Pinpoint the cell where the given text exists, returning its [X, Y] midpoint coordinate. 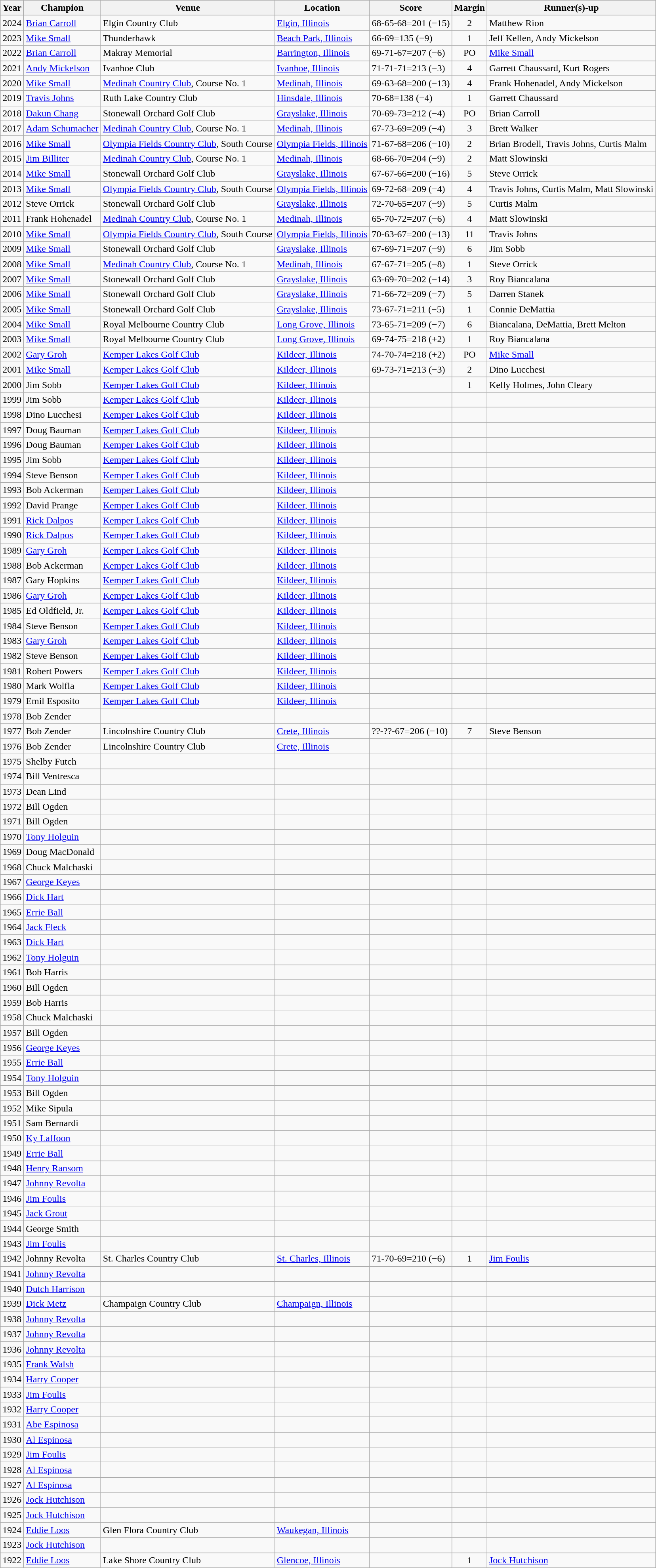
70-68=138 (−4) [411, 98]
Adam Schumacher [62, 128]
1992 [12, 505]
Champaign Country Club [188, 1304]
1979 [12, 701]
2019 [12, 98]
Robert Powers [62, 671]
70-69-73=212 (−4) [411, 113]
67-67-71=205 (−8) [411, 264]
1946 [12, 1199]
Dick Metz [62, 1304]
1975 [12, 761]
1941 [12, 1274]
Jack Grout [62, 1214]
1972 [12, 807]
1944 [12, 1229]
Curtis Malm [571, 204]
2021 [12, 68]
1923 [12, 1545]
Abe Espinosa [62, 1425]
2009 [12, 249]
1927 [12, 1485]
??-??-67=206 (−10) [411, 731]
1985 [12, 611]
1986 [12, 596]
1955 [12, 1063]
2004 [12, 324]
St. Charles, Illinois [322, 1259]
1991 [12, 520]
Brett Walker [571, 128]
Garrett Chaussard, Kurt Rogers [571, 68]
1962 [12, 957]
1942 [12, 1259]
1987 [12, 580]
Elgin, Illinois [322, 23]
1924 [12, 1530]
1926 [12, 1500]
Champion [62, 8]
1947 [12, 1184]
1930 [12, 1440]
Mike Sipula [62, 1108]
Waukegan, Illinois [322, 1530]
69-71-67=207 (−6) [411, 53]
1965 [12, 912]
Runner(s)-up [571, 8]
67-73-69=209 (−4) [411, 128]
1933 [12, 1394]
73-67-71=211 (−5) [411, 309]
2002 [12, 354]
Beach Park, Illinois [322, 38]
1952 [12, 1108]
1980 [12, 686]
1928 [12, 1470]
1958 [12, 1018]
George Smith [62, 1229]
1959 [12, 1003]
St. Charles Country Club [188, 1259]
1966 [12, 897]
Elgin Country Club [188, 23]
71-67-68=206 (−10) [411, 143]
65-70-72=207 (−6) [411, 219]
2005 [12, 309]
Biancalana, DeMattia, Brett Melton [571, 324]
Sam Bernardi [62, 1123]
1968 [12, 867]
1961 [12, 972]
1922 [12, 1560]
Dean Lind [62, 792]
1951 [12, 1123]
1948 [12, 1168]
71-70-69=210 (−6) [411, 1259]
Venue [188, 8]
2020 [12, 83]
1971 [12, 822]
Ivanhoe, Illinois [322, 68]
Andy Mickelson [62, 68]
2003 [12, 339]
1935 [12, 1364]
2012 [12, 204]
2013 [12, 189]
Jim Billiter [62, 158]
66-69=135 (−9) [411, 38]
69-63-68=200 (−13) [411, 83]
1984 [12, 626]
Margin [469, 8]
Hinsdale, Illinois [322, 98]
2010 [12, 234]
David Prange [62, 505]
Champaign, Illinois [322, 1304]
Ruth Lake Country Club [188, 98]
1925 [12, 1515]
Jack Fleck [62, 927]
2011 [12, 219]
2006 [12, 294]
Connie DeMattia [571, 309]
Emil Esposito [62, 701]
Shelby Futch [62, 761]
1996 [12, 445]
11 [469, 234]
Glencoe, Illinois [322, 1560]
74-70-74=218 (+2) [411, 354]
1998 [12, 415]
Travis Johns, Curtis Malm, Matt Slowinski [571, 189]
1999 [12, 400]
63-69-70=202 (−14) [411, 279]
2024 [12, 23]
Year [12, 8]
7 [469, 731]
Jeff Kellen, Andy Mickelson [571, 38]
1943 [12, 1244]
Ky Laffoon [62, 1138]
1988 [12, 565]
1993 [12, 490]
Glen Flora Country Club [188, 1530]
1950 [12, 1138]
Doug MacDonald [62, 852]
Bill Ventresca [62, 776]
Thunderhawk [188, 38]
1940 [12, 1289]
69-74-75=218 (+2) [411, 339]
1963 [12, 942]
1973 [12, 792]
Ivanhoe Club [188, 68]
1960 [12, 988]
1945 [12, 1214]
1957 [12, 1033]
71-66-72=209 (−7) [411, 294]
Brian Brodell, Travis Johns, Curtis Malm [571, 143]
Location [322, 8]
1934 [12, 1379]
1929 [12, 1455]
73-65-71=209 (−7) [411, 324]
Score [411, 8]
Kelly Holmes, John Cleary [571, 384]
Darren Stanek [571, 294]
Lake Shore Country Club [188, 1560]
Henry Ransom [62, 1168]
Gary Hopkins [62, 580]
1997 [12, 430]
2001 [12, 369]
Mark Wolfla [62, 686]
1978 [12, 716]
2015 [12, 158]
Frank Hohenadel [62, 219]
1937 [12, 1334]
1932 [12, 1410]
Garrett Chaussard [571, 98]
Ed Oldfield, Jr. [62, 611]
67-69-71=207 (−9) [411, 249]
Frank Walsh [62, 1364]
1970 [12, 837]
1977 [12, 731]
72-70-65=207 (−9) [411, 204]
1994 [12, 475]
1931 [12, 1425]
Barrington, Illinois [322, 53]
Dutch Harrison [62, 1289]
1953 [12, 1093]
Frank Hohenadel, Andy Mickelson [571, 83]
1981 [12, 671]
67-67-66=200 (−16) [411, 173]
69-72-68=209 (−4) [411, 189]
1989 [12, 550]
Dakun Chang [62, 113]
71-71-71=213 (−3) [411, 68]
1936 [12, 1349]
2018 [12, 113]
69-73-71=213 (−3) [411, 369]
1956 [12, 1048]
Matthew Rion [571, 23]
1969 [12, 852]
2008 [12, 264]
2022 [12, 53]
1949 [12, 1153]
2000 [12, 384]
70-63-67=200 (−13) [411, 234]
68-65-68=201 (−15) [411, 23]
1976 [12, 746]
2016 [12, 143]
Makray Memorial [188, 53]
1974 [12, 776]
68-66-70=204 (−9) [411, 158]
2017 [12, 128]
1967 [12, 882]
1983 [12, 641]
2007 [12, 279]
2014 [12, 173]
1939 [12, 1304]
1982 [12, 656]
1938 [12, 1319]
1964 [12, 927]
1954 [12, 1078]
2023 [12, 38]
1990 [12, 535]
1995 [12, 460]
